Search for the cell housing the specified text and yield its (X, Y) center coordinate. 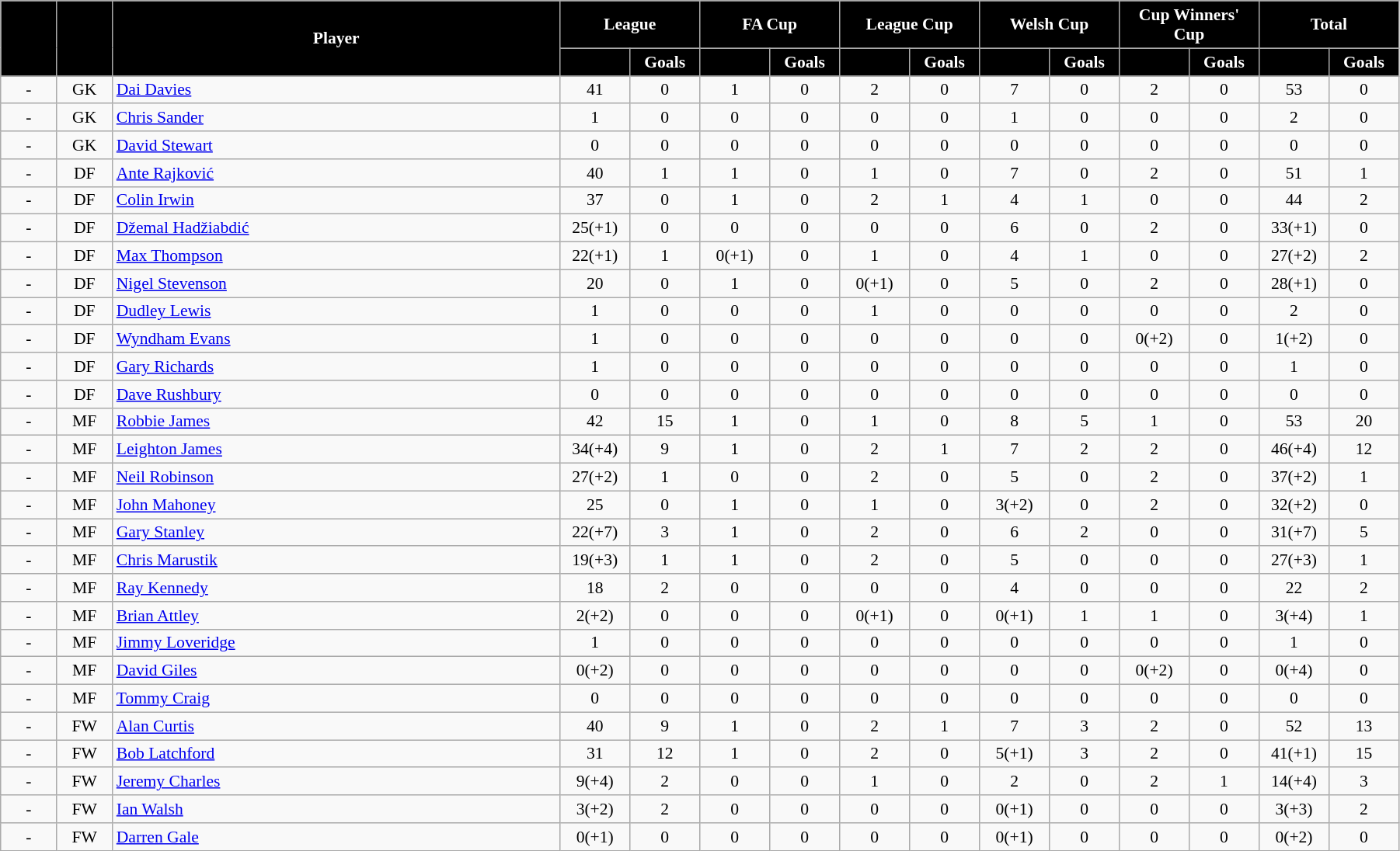
37 (595, 200)
Gary Richards (336, 366)
18 (595, 588)
13 (1363, 726)
Nigel Stevenson (336, 283)
Dai Davies (336, 90)
Alan Curtis (336, 726)
51 (1294, 173)
Robbie James (336, 422)
Ante Rajković (336, 173)
Jeremy Charles (336, 782)
2(+2) (595, 616)
Jimmy Loveridge (336, 643)
32(+2) (1294, 505)
14(+4) (1294, 782)
Tommy Craig (336, 699)
Darren Gale (336, 837)
5(+1) (1015, 754)
28(+1) (1294, 283)
Ray Kennedy (336, 588)
33(+1) (1294, 228)
David Giles (336, 671)
44 (1294, 200)
37(+2) (1294, 478)
Chris Sander (336, 118)
9(+4) (595, 782)
Dave Rushbury (336, 394)
27(+3) (1294, 561)
31(+7) (1294, 533)
Dudley Lewis (336, 311)
League Cup (910, 25)
1(+2) (1294, 339)
3(+4) (1294, 616)
Džemal Hadžiabdić (336, 228)
Max Thompson (336, 256)
Player (336, 39)
Brian Attley (336, 616)
John Mahoney (336, 505)
Welsh Cup (1050, 25)
41 (595, 90)
Leighton James (336, 450)
52 (1294, 726)
FA Cup (770, 25)
34(+4) (595, 450)
0(+4) (1294, 671)
Gary Stanley (336, 533)
Chris Marustik (336, 561)
Neil Robinson (336, 478)
22 (1294, 588)
Cup Winners' Cup (1189, 25)
25(+1) (595, 228)
46(+4) (1294, 450)
David Stewart (336, 145)
42 (595, 422)
41(+1) (1294, 754)
Ian Walsh (336, 809)
22(+1) (595, 256)
Wyndham Evans (336, 339)
Total (1329, 25)
Bob Latchford (336, 754)
League (630, 25)
3(+3) (1294, 809)
25 (595, 505)
8 (1015, 422)
19(+3) (595, 561)
Colin Irwin (336, 200)
22(+7) (595, 533)
31 (595, 754)
